Extract the (X, Y) coordinate from the center of the cell holding the provided text.  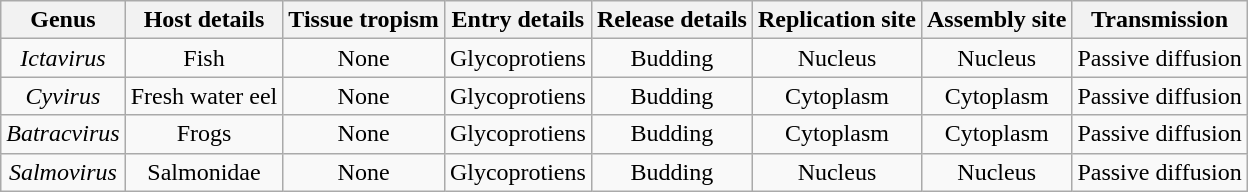
Host details (204, 20)
Transmission (1160, 20)
Fresh water eel (204, 96)
Cyvirus (63, 96)
Entry details (518, 20)
Tissue tropism (364, 20)
Genus (63, 20)
Release details (672, 20)
Salmovirus (63, 172)
Frogs (204, 134)
Batracvirus (63, 134)
Ictavirus (63, 58)
Salmonidae (204, 172)
Replication site (836, 20)
Assembly site (996, 20)
Fish (204, 58)
